Locate the cell with the specified text and output its [X, Y] center coordinate. 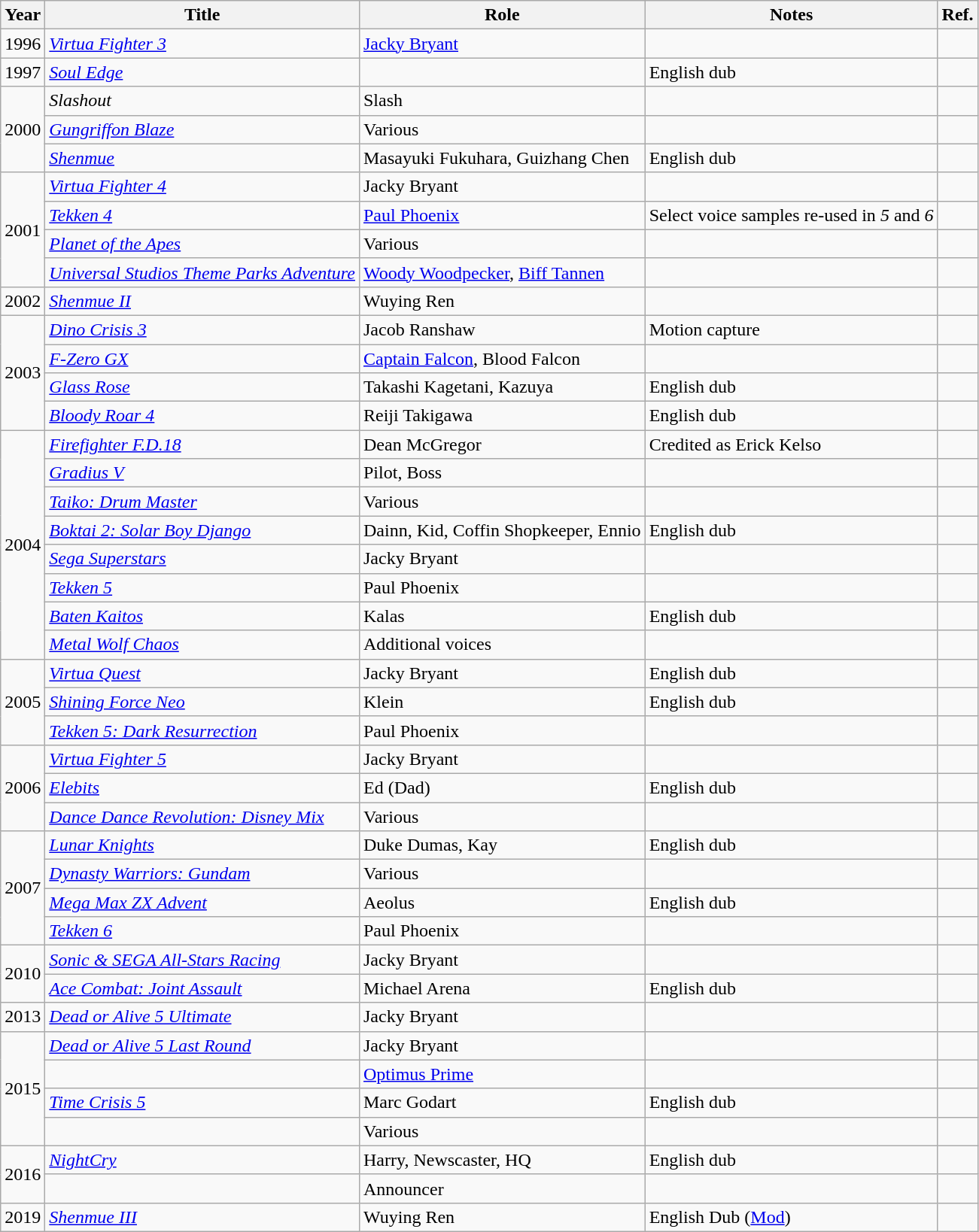
Ref. [957, 15]
2001 [23, 229]
Tekken 5 [202, 587]
Kalas [502, 616]
Lunar Knights [202, 845]
Optimus Prime [502, 1074]
2006 [23, 787]
1996 [23, 44]
Additional voices [502, 645]
Shenmue [202, 158]
Credited as Erick Kelso [792, 445]
2015 [23, 1088]
F-Zero GX [202, 359]
1997 [23, 72]
Role [502, 15]
Reiji Takigawa [502, 416]
2003 [23, 372]
Dance Dance Revolution: Disney Mix [202, 816]
Gungriffon Blaze [202, 129]
Dino Crisis 3 [202, 329]
Virtua Fighter 5 [202, 759]
2000 [23, 129]
Harry, Newscaster, HQ [502, 1160]
Bloody Roar 4 [202, 416]
Duke Dumas, Kay [502, 845]
Planet of the Apes [202, 244]
Motion capture [792, 329]
Dead or Alive 5 Last Round [202, 1045]
Universal Studios Theme Parks Adventure [202, 272]
Ed (Dad) [502, 787]
2010 [23, 974]
Firefighter F.D.18 [202, 445]
Ace Combat: Joint Assault [202, 988]
Tekken 4 [202, 215]
Shining Force Neo [202, 702]
Virtua Fighter 3 [202, 44]
Pilot, Boss [502, 473]
2013 [23, 1017]
Dainn, Kid, Coffin Shopkeeper, Ennio [502, 530]
Slashout [202, 101]
Boktai 2: Solar Boy Django [202, 530]
Notes [792, 15]
Dynasty Warriors: Gundam [202, 874]
Year [23, 15]
Jacob Ranshaw [502, 329]
Elebits [202, 787]
Title [202, 15]
2016 [23, 1174]
Aeolus [502, 903]
English Dub (Mod) [792, 1217]
Slash [502, 101]
2007 [23, 888]
2002 [23, 301]
Woody Woodpecker, Biff Tannen [502, 272]
Announcer [502, 1188]
Virtua Quest [202, 673]
2019 [23, 1217]
Baten Kaitos [202, 616]
Klein [502, 702]
Captain Falcon, Blood Falcon [502, 359]
2005 [23, 702]
Virtua Fighter 4 [202, 187]
NightCry [202, 1160]
Metal Wolf Chaos [202, 645]
Michael Arena [502, 988]
Tekken 6 [202, 931]
Soul Edge [202, 72]
Gradius V [202, 473]
Mega Max ZX Advent [202, 903]
Shenmue III [202, 1217]
Shenmue II [202, 301]
Tekken 5: Dark Resurrection [202, 730]
Takashi Kagetani, Kazuya [502, 387]
Taiko: Drum Master [202, 502]
2004 [23, 545]
Masayuki Fukuhara, Guizhang Chen [502, 158]
Sonic & SEGA All-Stars Racing [202, 960]
Dead or Alive 5 Ultimate [202, 1017]
Sega Superstars [202, 559]
Dean McGregor [502, 445]
Glass Rose [202, 387]
Time Crisis 5 [202, 1103]
Marc Godart [502, 1103]
Select voice samples re-used in 5 and 6 [792, 215]
